Search for the cell housing the specified text and yield its (X, Y) center coordinate. 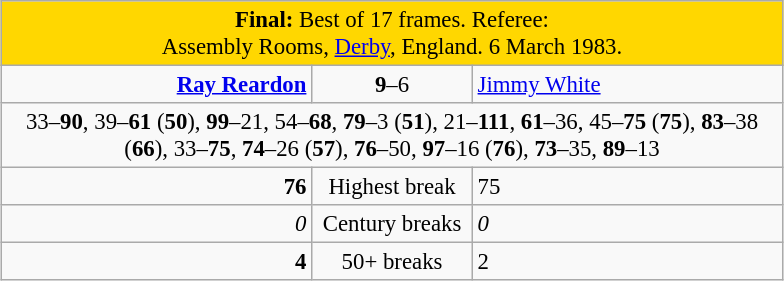
Century breaks (392, 224)
2 (628, 262)
Final: Best of 17 frames. Referee: Assembly Rooms, Derby, England. 6 March 1983. (392, 34)
Jimmy White (628, 85)
76 (156, 187)
Highest break (392, 187)
9–6 (392, 85)
33–90, 39–61 (50), 99–21, 54–68, 79–3 (51), 21–111, 61–36, 45–75 (75), 83–38 (66), 33–75, 74–26 (57), 76–50, 97–16 (76), 73–35, 89–13 (392, 136)
4 (156, 262)
50+ breaks (392, 262)
Ray Reardon (156, 85)
75 (628, 187)
